Return [X, Y] of the center of cell containing provided text 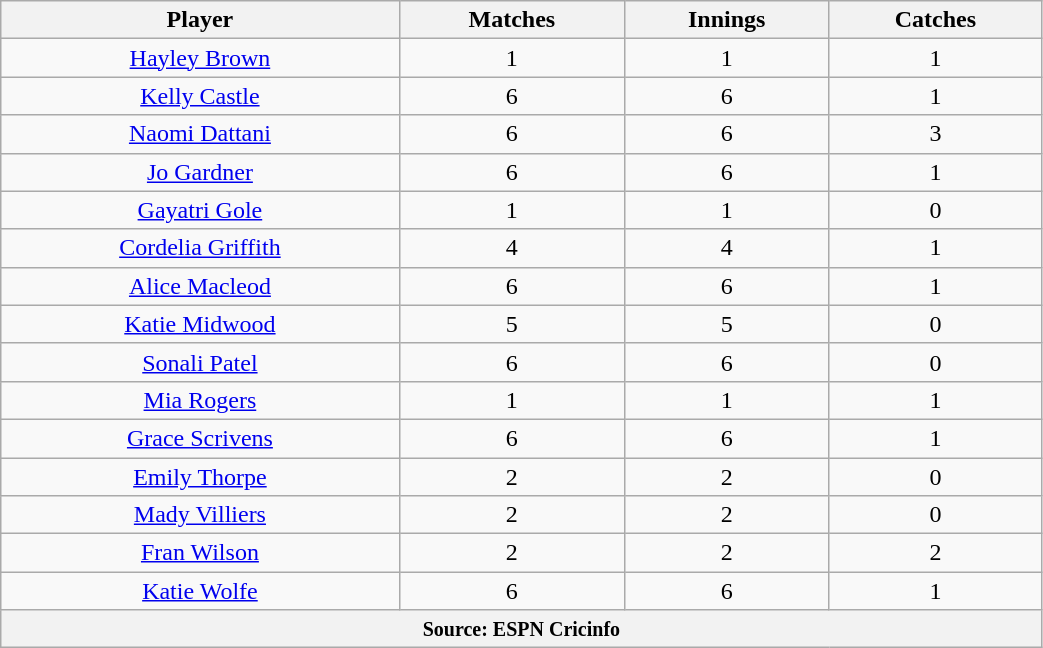
Hayley Brown [200, 58]
Player [200, 20]
3 [936, 134]
Katie Wolfe [200, 591]
Catches [936, 20]
Mia Rogers [200, 400]
Source: ESPN Cricinfo [522, 629]
Kelly Castle [200, 96]
Naomi Dattani [200, 134]
Fran Wilson [200, 553]
Innings [727, 20]
Alice Macleod [200, 286]
Gayatri Gole [200, 210]
Grace Scrivens [200, 438]
Katie Midwood [200, 324]
Matches [512, 20]
Mady Villiers [200, 515]
Sonali Patel [200, 362]
Emily Thorpe [200, 477]
Jo Gardner [200, 172]
Cordelia Griffith [200, 248]
